For the text-containing cell, return its midpoint in (x, y) coordinate format. 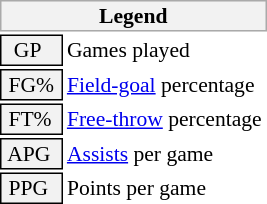
PPG (31, 188)
FG% (31, 85)
Assists per game (166, 154)
GP (31, 50)
Legend (134, 16)
Points per game (166, 188)
Games played (166, 50)
APG (31, 154)
Free-throw percentage (166, 120)
FT% (31, 120)
Field-goal percentage (166, 85)
